Return (X, Y) of the center of cell containing provided text 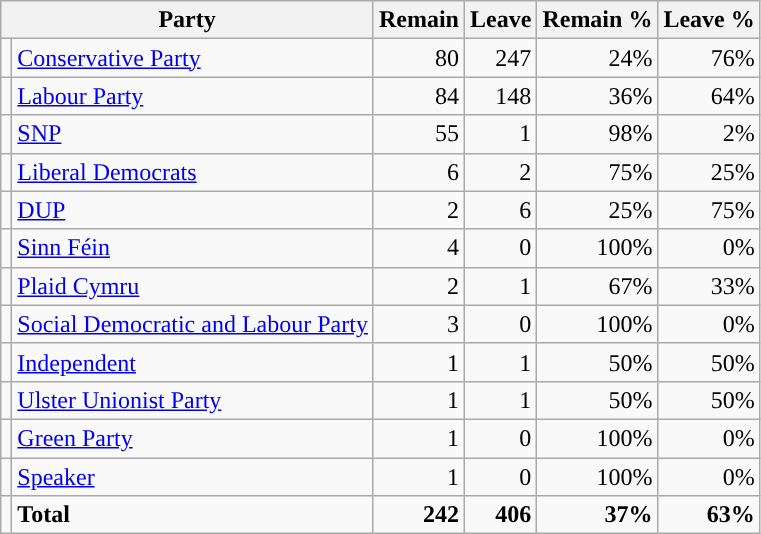
Ulster Unionist Party (193, 400)
64% (709, 96)
67% (598, 286)
Leave (500, 20)
Remain % (598, 20)
80 (418, 58)
36% (598, 96)
242 (418, 515)
DUP (193, 210)
Speaker (193, 477)
Total (193, 515)
84 (418, 96)
76% (709, 58)
Green Party (193, 438)
Sinn Féin (193, 248)
24% (598, 58)
148 (500, 96)
Conservative Party (193, 58)
Plaid Cymru (193, 286)
Social Democratic and Labour Party (193, 324)
55 (418, 134)
Party (188, 20)
63% (709, 515)
Independent (193, 362)
37% (598, 515)
3 (418, 324)
247 (500, 58)
33% (709, 286)
Remain (418, 20)
SNP (193, 134)
406 (500, 515)
2% (709, 134)
Liberal Democrats (193, 172)
Labour Party (193, 96)
98% (598, 134)
Leave % (709, 20)
4 (418, 248)
